Find where the given text appears and provide that cell's center as (X, Y) coordinate. 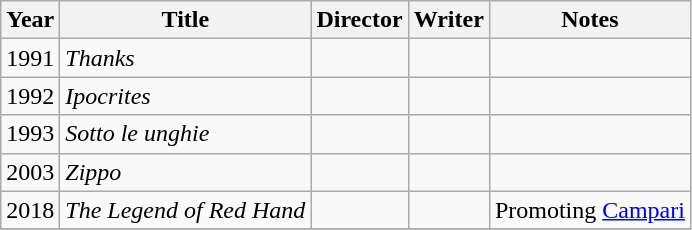
2018 (30, 210)
Year (30, 20)
1991 (30, 58)
Title (186, 20)
1992 (30, 96)
The Legend of Red Hand (186, 210)
Sotto le unghie (186, 134)
Zippo (186, 172)
2003 (30, 172)
Thanks (186, 58)
Ipocrites (186, 96)
Promoting Campari (590, 210)
Director (360, 20)
Notes (590, 20)
1993 (30, 134)
Writer (448, 20)
